From the cell containing the given text, extract its center point as [X, Y] coordinate. 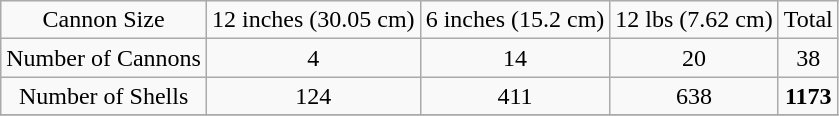
411 [515, 96]
Number of Shells [104, 96]
4 [313, 58]
1173 [808, 96]
20 [694, 58]
6 inches (15.2 cm) [515, 20]
14 [515, 58]
Cannon Size [104, 20]
12 lbs (7.62 cm) [694, 20]
Number of Cannons [104, 58]
638 [694, 96]
Total [808, 20]
12 inches (30.05 cm) [313, 20]
38 [808, 58]
124 [313, 96]
